Provide the (x, y) coordinate of the cell's center where the given text is located.  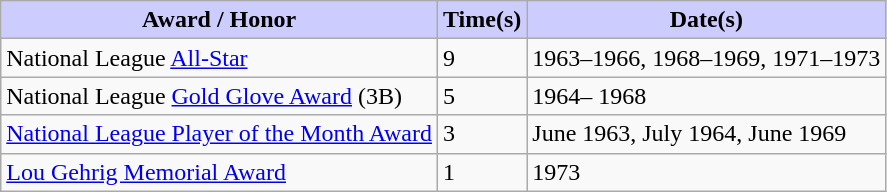
Lou Gehrig Memorial Award (220, 172)
3 (482, 134)
1963–1966, 1968–1969, 1971–1973 (706, 58)
National League All-Star (220, 58)
Time(s) (482, 20)
Date(s) (706, 20)
Award / Honor (220, 20)
National League Gold Glove Award (3B) (220, 96)
9 (482, 58)
1973 (706, 172)
1964– 1968 (706, 96)
1 (482, 172)
National League Player of the Month Award (220, 134)
5 (482, 96)
June 1963, July 1964, June 1969 (706, 134)
